Pinpoint the cell where the given text exists, returning its [x, y] midpoint coordinate. 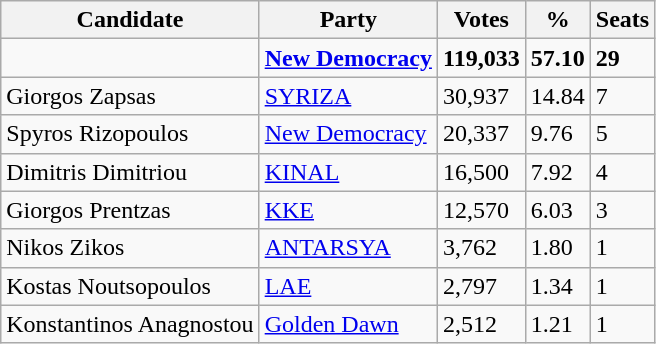
Giorgos Prentzas [130, 210]
12,570 [481, 210]
29 [622, 58]
Seats [622, 20]
LAE [348, 286]
2,512 [481, 324]
3 [622, 210]
14.84 [558, 96]
1.21 [558, 324]
Votes [481, 20]
16,500 [481, 172]
4 [622, 172]
Konstantinos Anagnostou [130, 324]
Giorgos Zapsas [130, 96]
Party [348, 20]
7.92 [558, 172]
30,937 [481, 96]
Kostas Noutsopoulos [130, 286]
% [558, 20]
3,762 [481, 248]
Candidate [130, 20]
Dimitris Dimitriou [130, 172]
Nikos Zikos [130, 248]
119,033 [481, 58]
KKE [348, 210]
KINAL [348, 172]
57.10 [558, 58]
1.34 [558, 286]
SYRIZA [348, 96]
ANTARSYA [348, 248]
9.76 [558, 134]
7 [622, 96]
Spyros Rizopoulos [130, 134]
5 [622, 134]
1.80 [558, 248]
2,797 [481, 286]
Golden Dawn [348, 324]
20,337 [481, 134]
6.03 [558, 210]
